For the text-containing cell, return its midpoint in (X, Y) coordinate format. 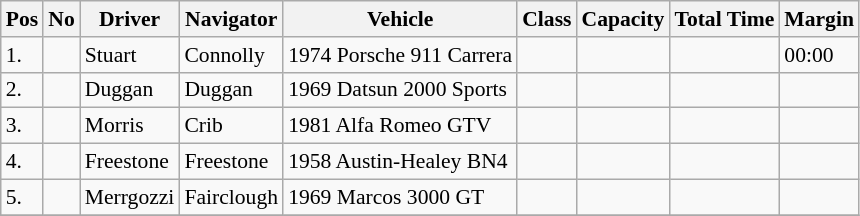
Fairclough (231, 197)
Morris (130, 126)
Stuart (130, 55)
Capacity (624, 19)
3. (22, 126)
Total Time (724, 19)
00:00 (819, 55)
No (62, 19)
1. (22, 55)
5. (22, 197)
1969 Datsun 2000 Sports (400, 90)
Connolly (231, 55)
2. (22, 90)
Pos (22, 19)
Class (546, 19)
Margin (819, 19)
1974 Porsche 911 Carrera (400, 55)
Driver (130, 19)
4. (22, 162)
1958 Austin-Healey BN4 (400, 162)
Merrgozzi (130, 197)
Navigator (231, 19)
Crib (231, 126)
1981 Alfa Romeo GTV (400, 126)
Vehicle (400, 19)
1969 Marcos 3000 GT (400, 197)
